Identify which cell holds the provided text, then report its [x, y] central coordinate. 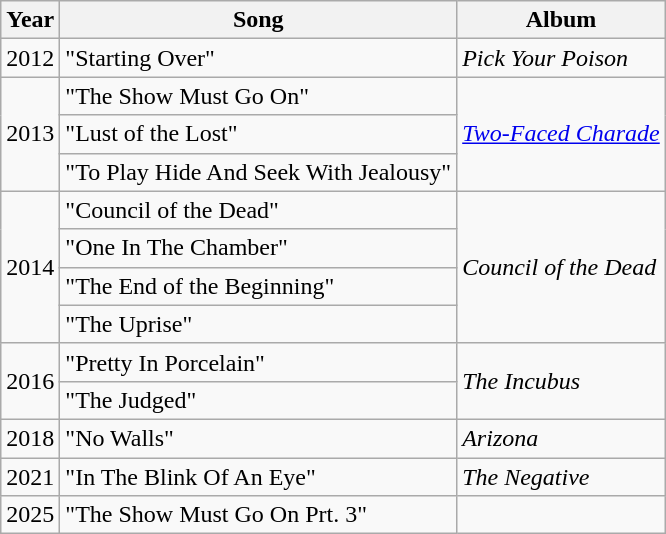
Year [30, 20]
2013 [30, 134]
Council of the Dead [562, 267]
Song [258, 20]
"Lust of the Lost" [258, 134]
"One In The Chamber" [258, 248]
2018 [30, 438]
Arizona [562, 438]
"The Uprise" [258, 324]
The Incubus [562, 381]
2014 [30, 267]
Album [562, 20]
"Council of the Dead" [258, 210]
Two-Faced Charade [562, 134]
The Negative [562, 477]
2021 [30, 477]
2012 [30, 58]
"In The Blink Of An Eye" [258, 477]
"No Walls" [258, 438]
2025 [30, 515]
"To Play Hide And Seek With Jealousy" [258, 172]
Pick Your Poison [562, 58]
2016 [30, 381]
"The Show Must Go On" [258, 96]
"The Show Must Go On Prt. 3" [258, 515]
"The End of the Beginning" [258, 286]
"The Judged" [258, 400]
"Starting Over" [258, 58]
"Pretty In Porcelain" [258, 362]
